Return (X, Y) of the center of cell containing provided text 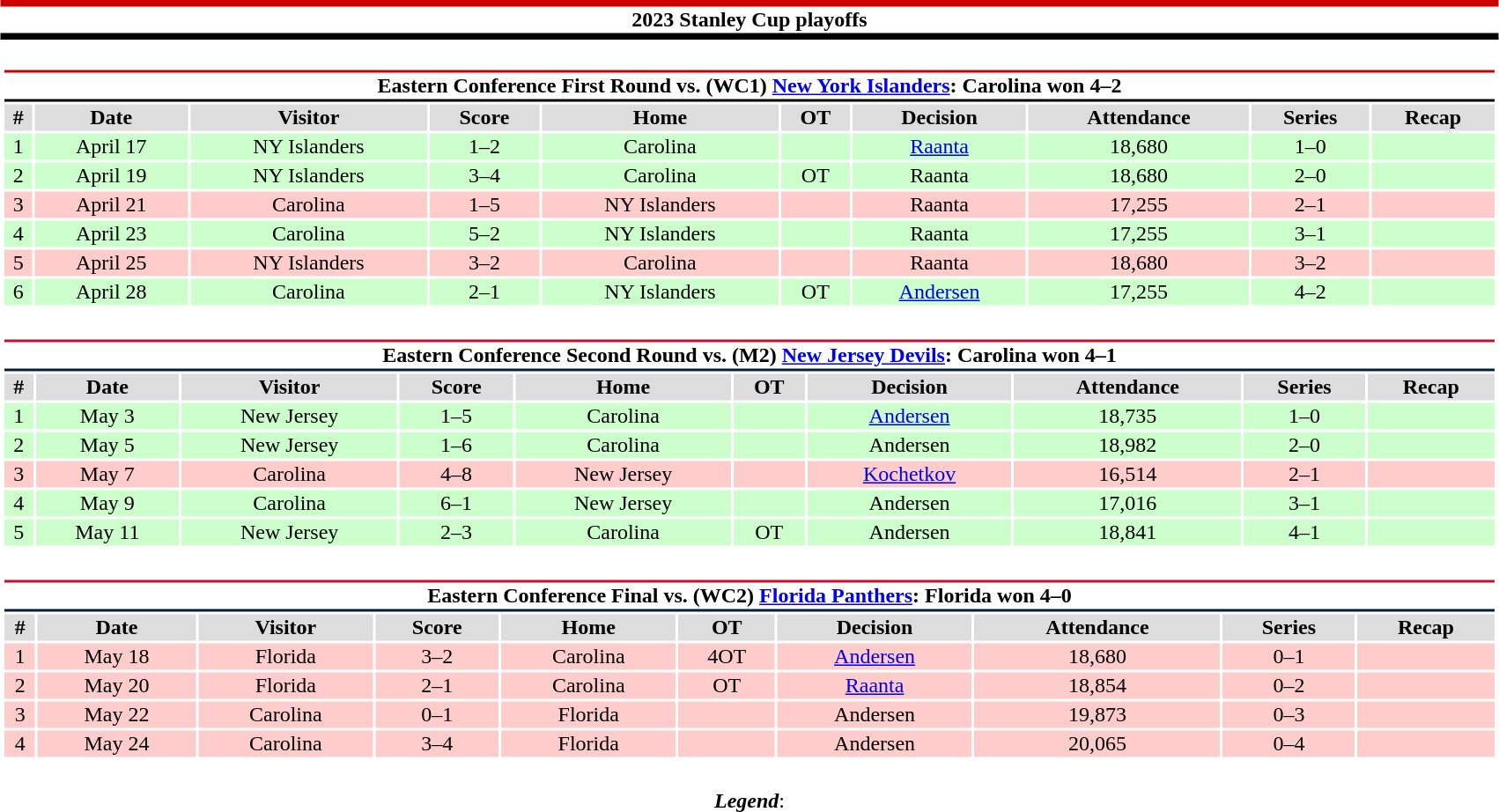
6–1 (456, 503)
April 23 (111, 233)
4–8 (456, 475)
4OT (727, 656)
April 19 (111, 175)
2023 Stanley Cup playoffs (749, 19)
May 7 (107, 475)
May 24 (116, 744)
May 22 (116, 714)
Kochetkov (910, 475)
Eastern Conference Final vs. (WC2) Florida Panthers: Florida won 4–0 (749, 595)
Eastern Conference Second Round vs. (M2) New Jersey Devils: Carolina won 4–1 (749, 356)
17,016 (1128, 503)
May 11 (107, 533)
May 5 (107, 445)
April 21 (111, 205)
1–2 (484, 147)
May 20 (116, 686)
0–4 (1289, 744)
0–3 (1289, 714)
May 3 (107, 417)
18,735 (1128, 417)
April 28 (111, 292)
2–3 (456, 533)
May 9 (107, 503)
April 25 (111, 263)
1–6 (456, 445)
18,982 (1128, 445)
0–2 (1289, 686)
May 18 (116, 656)
5–2 (484, 233)
18,854 (1097, 686)
16,514 (1128, 475)
April 17 (111, 147)
4–2 (1311, 292)
19,873 (1097, 714)
20,065 (1097, 744)
18,841 (1128, 533)
Eastern Conference First Round vs. (WC1) New York Islanders: Carolina won 4–2 (749, 86)
4–1 (1304, 533)
6 (18, 292)
